From the cell containing the given text, extract its center point as [X, Y] coordinate. 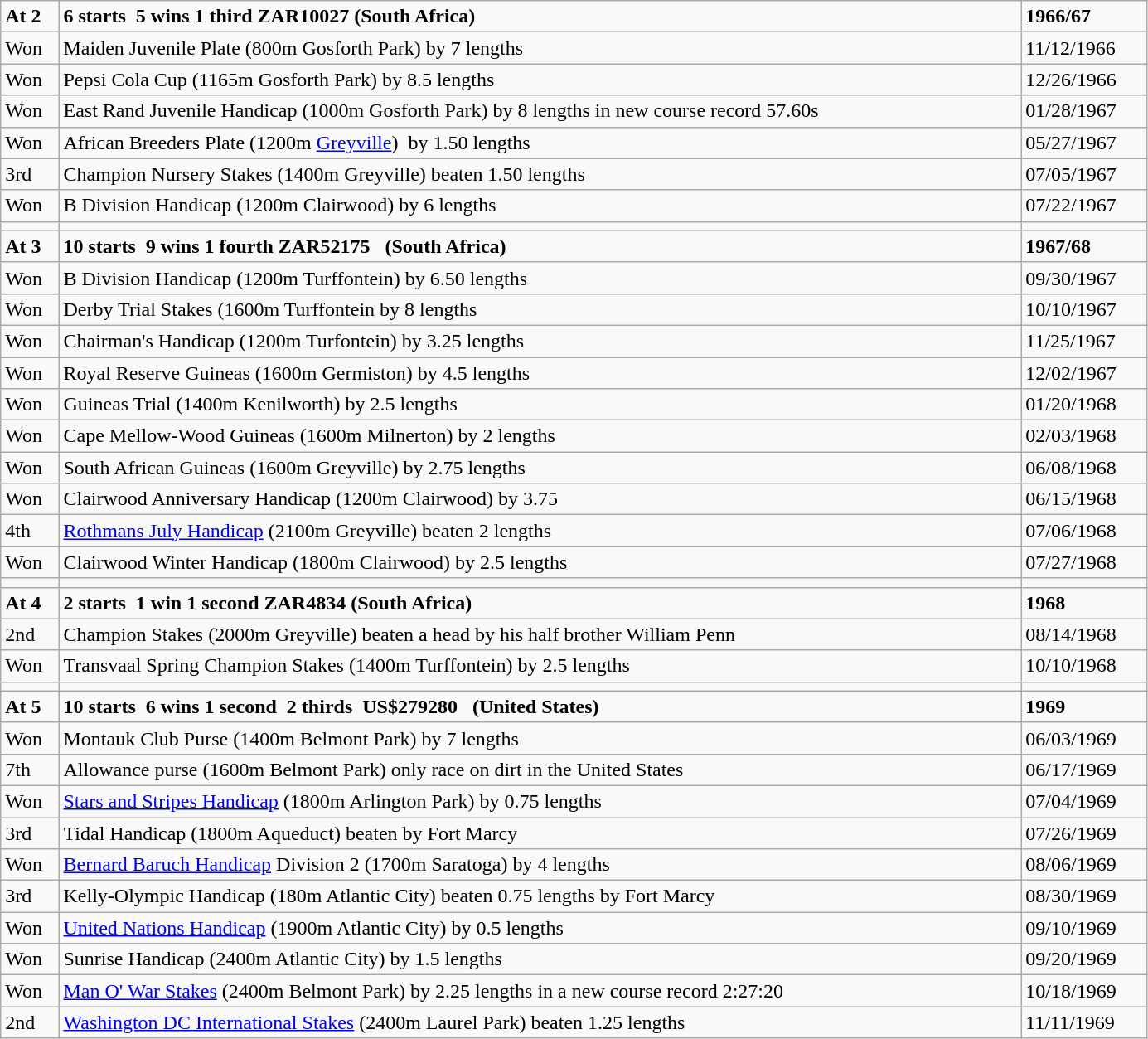
Cape Mellow-Wood Guineas (1600m Milnerton) by 2 lengths [540, 436]
07/26/1969 [1084, 833]
07/06/1968 [1084, 531]
Rothmans July Handicap (2100m Greyville) beaten 2 lengths [540, 531]
Bernard Baruch Handicap Division 2 (1700m Saratoga) by 4 lengths [540, 865]
Clairwood Winter Handicap (1800m Clairwood) by 2.5 lengths [540, 562]
Clairwood Anniversary Handicap (1200m Clairwood) by 3.75 [540, 499]
1966/67 [1084, 17]
1969 [1084, 706]
Maiden Juvenile Plate (800m Gosforth Park) by 7 lengths [540, 48]
Sunrise Handicap (2400m Atlantic City) by 1.5 lengths [540, 959]
Montauk Club Purse (1400m Belmont Park) by 7 lengths [540, 738]
Derby Trial Stakes (1600m Turffontein by 8 lengths [540, 309]
12/02/1967 [1084, 372]
10/10/1967 [1084, 309]
Champion Stakes (2000m Greyville) beaten a head by his half brother William Penn [540, 634]
At 2 [30, 17]
Washington DC International Stakes (2400m Laurel Park) beaten 1.25 lengths [540, 1022]
At 5 [30, 706]
08/06/1969 [1084, 865]
06/08/1968 [1084, 468]
10/10/1968 [1084, 666]
07/27/1968 [1084, 562]
Tidal Handicap (1800m Aqueduct) beaten by Fort Marcy [540, 833]
South African Guineas (1600m Greyville) by 2.75 lengths [540, 468]
01/20/1968 [1084, 405]
10/18/1969 [1084, 991]
11/11/1969 [1084, 1022]
08/30/1969 [1084, 896]
7th [30, 770]
1967/68 [1084, 246]
Pepsi Cola Cup (1165m Gosforth Park) by 8.5 lengths [540, 80]
East Rand Juvenile Handicap (1000m Gosforth Park) by 8 lengths in new course record 57.60s [540, 111]
01/28/1967 [1084, 111]
11/25/1967 [1084, 341]
06/15/1968 [1084, 499]
06/17/1969 [1084, 770]
Man O' War Stakes (2400m Belmont Park) by 2.25 lengths in a new course record 2:27:20 [540, 991]
Royal Reserve Guineas (1600m Germiston) by 4.5 lengths [540, 372]
Champion Nursery Stakes (1400m Greyville) beaten 1.50 lengths [540, 174]
10 starts 9 wins 1 fourth ZAR52175 (South Africa) [540, 246]
09/10/1969 [1084, 928]
02/03/1968 [1084, 436]
African Breeders Plate (1200m Greyville) by 1.50 lengths [540, 143]
10 starts 6 wins 1 second 2 thirds US$279280 (United States) [540, 706]
At 3 [30, 246]
Chairman's Handicap (1200m Turfontein) by 3.25 lengths [540, 341]
Allowance purse (1600m Belmont Park) only race on dirt in the United States [540, 770]
At 4 [30, 603]
07/22/1967 [1084, 206]
11/12/1966 [1084, 48]
4th [30, 531]
12/26/1966 [1084, 80]
06/03/1969 [1084, 738]
6 starts 5 wins 1 third ZAR10027 (South Africa) [540, 17]
05/27/1967 [1084, 143]
Transvaal Spring Champion Stakes (1400m Turffontein) by 2.5 lengths [540, 666]
Guineas Trial (1400m Kenilworth) by 2.5 lengths [540, 405]
08/14/1968 [1084, 634]
1968 [1084, 603]
United Nations Handicap (1900m Atlantic City) by 0.5 lengths [540, 928]
2 starts 1 win 1 second ZAR4834 (South Africa) [540, 603]
B Division Handicap (1200m Clairwood) by 6 lengths [540, 206]
B Division Handicap (1200m Turffontein) by 6.50 lengths [540, 278]
07/05/1967 [1084, 174]
09/30/1967 [1084, 278]
07/04/1969 [1084, 801]
Stars and Stripes Handicap (1800m Arlington Park) by 0.75 lengths [540, 801]
09/20/1969 [1084, 959]
Kelly-Olympic Handicap (180m Atlantic City) beaten 0.75 lengths by Fort Marcy [540, 896]
